Provide the (X, Y) coordinate of the cell's center where the given text is located.  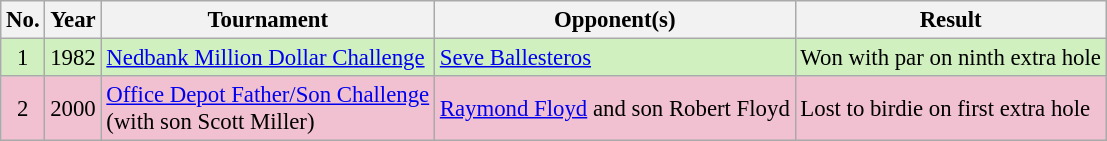
1 (23, 58)
Office Depot Father/Son Challenge(with son Scott Miller) (268, 108)
Won with par on ninth extra hole (950, 58)
Result (950, 20)
Year (73, 20)
Tournament (268, 20)
Nedbank Million Dollar Challenge (268, 58)
Opponent(s) (616, 20)
No. (23, 20)
1982 (73, 58)
2000 (73, 108)
Raymond Floyd and son Robert Floyd (616, 108)
2 (23, 108)
Lost to birdie on first extra hole (950, 108)
Seve Ballesteros (616, 58)
